Pinpoint the cell where the given text exists, returning its (X, Y) midpoint coordinate. 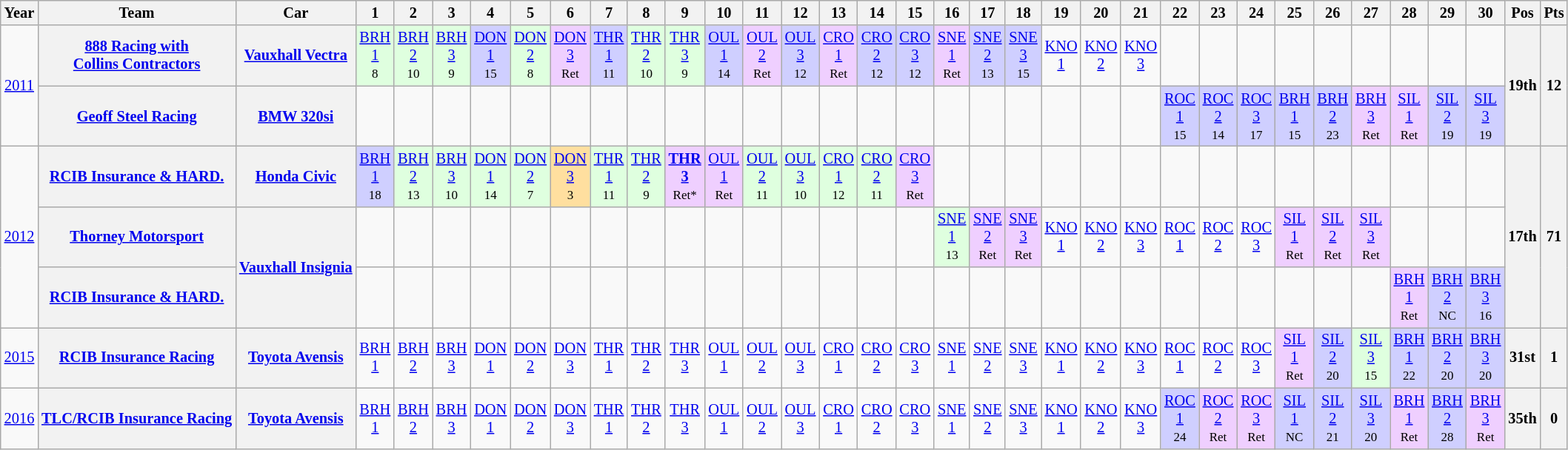
OUL312 (801, 56)
OUL114 (724, 56)
Vauxhall Vectra (296, 56)
CRO1Ret (838, 56)
21 (1141, 13)
DON3Ret (570, 56)
BRH220 (1447, 357)
13 (838, 13)
26 (1332, 13)
18 (1023, 13)
BRH316 (1486, 298)
THR39 (685, 56)
Geoff Steel Racing (136, 116)
OUL211 (762, 176)
SNE113 (952, 237)
2016 (19, 418)
35th (1522, 418)
0 (1554, 418)
SNE213 (987, 56)
CRO212 (877, 56)
SIL315 (1371, 357)
Thorney Motorsport (136, 237)
THR210 (646, 56)
DON28 (530, 56)
Vauxhall Insignia (296, 266)
19 (1061, 13)
CRO312 (915, 56)
Pts (1554, 13)
BRH213 (413, 176)
BRH18 (376, 56)
31st (1522, 357)
ROC124 (1180, 418)
4 (490, 13)
8 (646, 13)
ROC115 (1180, 116)
19th (1522, 86)
OUL310 (801, 176)
SNE315 (1023, 56)
CRO112 (838, 176)
SIL221 (1332, 418)
SIL220 (1332, 357)
Car (296, 13)
27 (1371, 13)
SIL2Ret (1332, 237)
7 (609, 13)
3 (452, 13)
SIL319 (1486, 116)
THR29 (646, 176)
ROC317 (1256, 116)
2015 (19, 357)
14 (877, 13)
DON115 (490, 56)
20 (1101, 13)
DON33 (570, 176)
11 (762, 13)
DON114 (490, 176)
BRH320 (1486, 357)
Year (19, 13)
29 (1447, 13)
17th (1522, 237)
888 Racing withCollins Contractors (136, 56)
BRH310 (452, 176)
DON27 (530, 176)
9 (685, 13)
Team (136, 13)
ROC3Ret (1256, 418)
Honda Civic (296, 176)
SIL3Ret (1371, 237)
OUL1Ret (724, 176)
2012 (19, 237)
28 (1409, 13)
SIL219 (1447, 116)
6 (570, 13)
Pos (1522, 13)
THR3Ret* (685, 176)
BRH228 (1447, 418)
2 (413, 13)
16 (952, 13)
30 (1486, 13)
SIL1NC (1295, 418)
SNE1Ret (952, 56)
71 (1554, 237)
BRH39 (452, 56)
BRH115 (1295, 116)
CRO211 (877, 176)
BRH2NC (1447, 298)
23 (1218, 13)
ROC214 (1218, 116)
BRH122 (1409, 357)
OUL2Ret (762, 56)
TLC/RCIB Insurance Racing (136, 418)
2011 (19, 86)
24 (1256, 13)
BRH118 (376, 176)
5 (530, 13)
ROC2Ret (1218, 418)
BRH223 (1332, 116)
SNE3Ret (1023, 237)
10 (724, 13)
CRO3Ret (915, 176)
BRH210 (413, 56)
22 (1180, 13)
SNE2Ret (987, 237)
25 (1295, 13)
RCIB Insurance Racing (136, 357)
17 (987, 13)
SIL320 (1371, 418)
BMW 320si (296, 116)
15 (915, 13)
